Identify which cell holds the provided text, then report its [x, y] central coordinate. 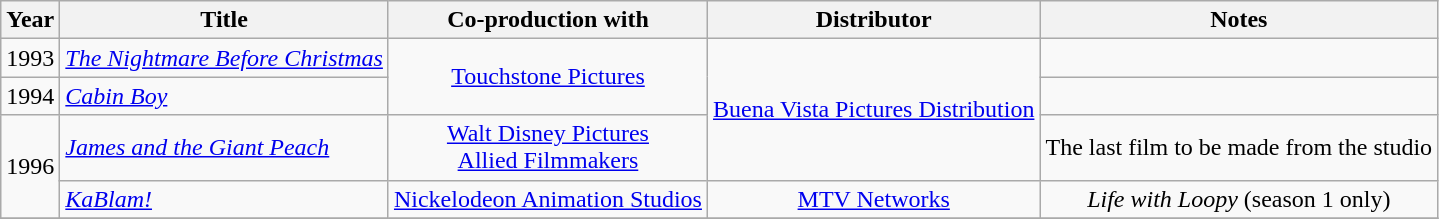
Walt Disney PicturesAllied Filmmakers [548, 148]
Nickelodeon Animation Studios [548, 199]
Buena Vista Pictures Distribution [873, 110]
Year [30, 20]
1996 [30, 166]
KaBlam! [224, 199]
James and the Giant Peach [224, 148]
The Nightmare Before Christmas [224, 58]
Life with Loopy (season 1 only) [1239, 199]
1994 [30, 96]
MTV Networks [873, 199]
1993 [30, 58]
Distributor [873, 20]
Cabin Boy [224, 96]
Notes [1239, 20]
Co-production with [548, 20]
The last film to be made from the studio [1239, 148]
Touchstone Pictures [548, 77]
Title [224, 20]
